Return [X, Y] of the center of cell containing provided text 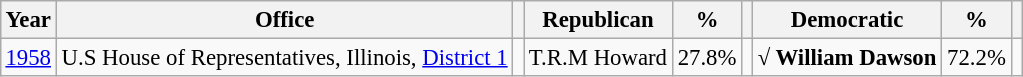
Year [28, 20]
Republican [598, 20]
√ William Dawson [846, 57]
1958 [28, 57]
Democratic [846, 20]
72.2% [976, 57]
T.R.M Howard [598, 57]
U.S House of Representatives, Illinois, District 1 [284, 57]
27.8% [706, 57]
Office [284, 20]
